Provide the [x, y] coordinate of the cell's center where the given text is located.  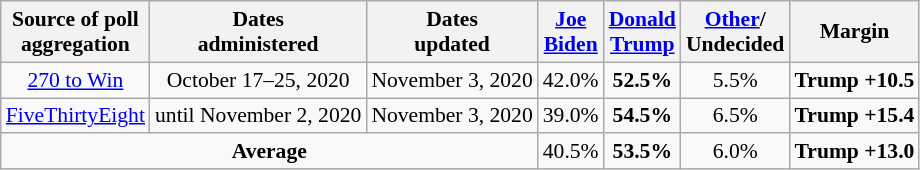
Dates updated [452, 32]
Source of pollaggregation [76, 32]
until November 2, 2020 [258, 116]
6.0% [735, 152]
53.5% [642, 152]
Other/Undecided [735, 32]
Trump +15.4 [854, 116]
Trump +13.0 [854, 152]
JoeBiden [571, 32]
6.5% [735, 116]
42.0% [571, 80]
39.0% [571, 116]
DonaldTrump [642, 32]
270 to Win [76, 80]
October 17–25, 2020 [258, 80]
40.5% [571, 152]
Margin [854, 32]
Average [270, 152]
54.5% [642, 116]
FiveThirtyEight [76, 116]
Dates administered [258, 32]
5.5% [735, 80]
Trump +10.5 [854, 80]
52.5% [642, 80]
